From the cell containing the given text, extract its center point as (X, Y) coordinate. 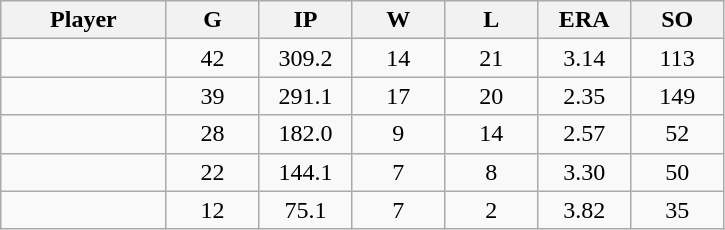
G (212, 20)
42 (212, 58)
2.35 (584, 96)
39 (212, 96)
3.82 (584, 210)
22 (212, 172)
28 (212, 134)
52 (678, 134)
21 (492, 58)
75.1 (306, 210)
2.57 (584, 134)
Player (84, 20)
8 (492, 172)
113 (678, 58)
20 (492, 96)
291.1 (306, 96)
L (492, 20)
9 (398, 134)
SO (678, 20)
149 (678, 96)
ERA (584, 20)
IP (306, 20)
3.30 (584, 172)
W (398, 20)
12 (212, 210)
144.1 (306, 172)
2 (492, 210)
17 (398, 96)
182.0 (306, 134)
3.14 (584, 58)
309.2 (306, 58)
50 (678, 172)
35 (678, 210)
